Identify which cell holds the provided text, then report its [X, Y] central coordinate. 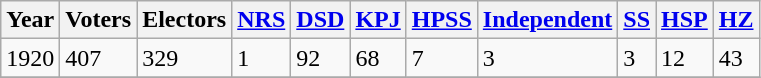
Independent [547, 20]
HZ [736, 20]
12 [685, 58]
NRS [262, 20]
HSP [685, 20]
HPSS [442, 20]
1920 [30, 58]
Voters [98, 20]
68 [378, 58]
43 [736, 58]
92 [320, 58]
KPJ [378, 20]
Electors [184, 20]
407 [98, 58]
7 [442, 58]
1 [262, 58]
Year [30, 20]
DSD [320, 20]
SS [637, 20]
329 [184, 58]
